Output the (x, y) coordinate of the center of the cell containing the given text.  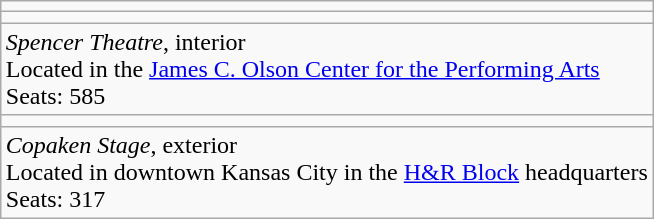
Copaken Stage, exteriorLocated in downtown Kansas City in the H&R Block headquarters Seats: 317 (326, 172)
Spencer Theatre, interior Located in the James C. Olson Center for the Performing Arts Seats: 585 (326, 69)
